From the cell containing the given text, extract its center point as (x, y) coordinate. 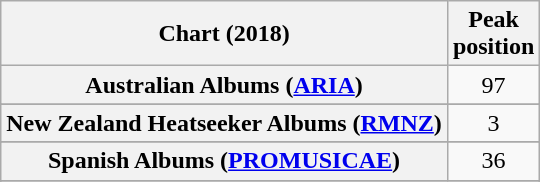
Australian Albums (ARIA) (224, 85)
36 (493, 161)
New Zealand Heatseeker Albums (RMNZ) (224, 123)
3 (493, 123)
Spanish Albums (PROMUSICAE) (224, 161)
Chart (2018) (224, 34)
Peak position (493, 34)
97 (493, 85)
